Scan for the cell matching the given text and deliver its (x, y) coordinate at center. 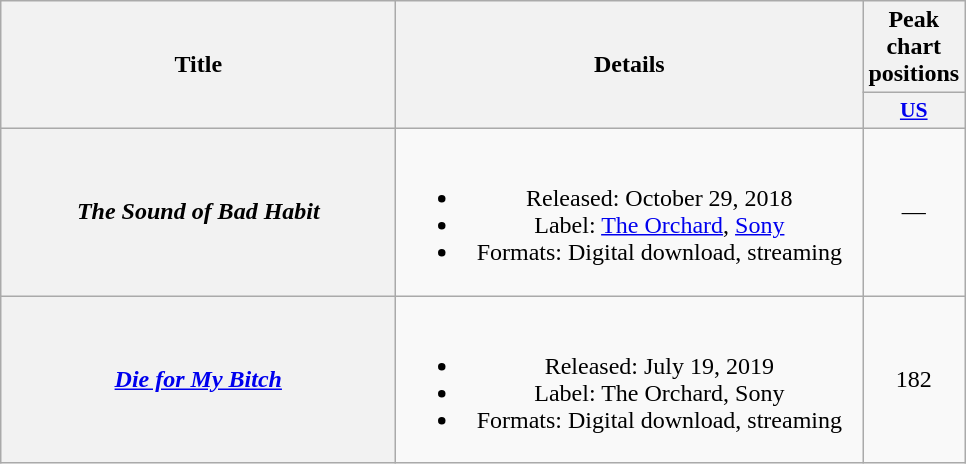
— (914, 212)
Details (630, 65)
Released: July 19, 2019Label: The Orchard, SonyFormats: Digital download, streaming (630, 380)
182 (914, 380)
Die for My Bitch (198, 380)
Peak chart positions (914, 47)
US (914, 111)
Title (198, 65)
Released: October 29, 2018Label: The Orchard, SonyFormats: Digital download, streaming (630, 212)
The Sound of Bad Habit (198, 212)
